Detect which cell encompasses the target text, then output its (x, y) center coordinate. 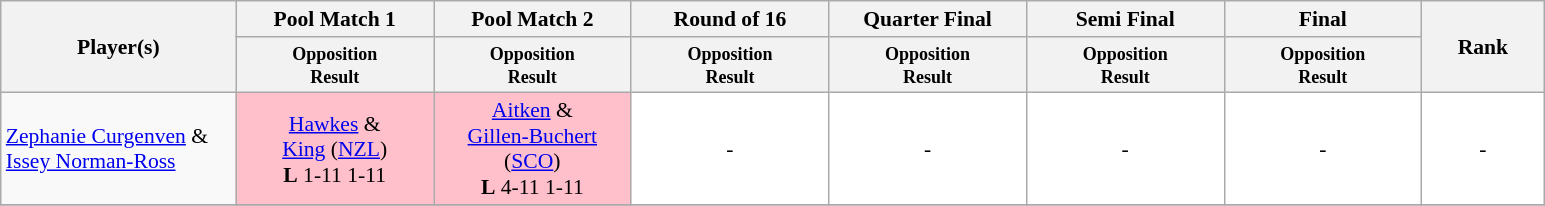
Rank (1484, 47)
Hawkes &King (NZL)L 1-11 1-11 (335, 149)
Pool Match 1 (335, 19)
Quarter Final (928, 19)
Semi Final (1125, 19)
Round of 16 (730, 19)
Pool Match 2 (533, 19)
Aitken &Gillen-Buchert (SCO)L 4-11 1-11 (533, 149)
Final (1323, 19)
Zephanie Curgenven &Issey Norman-Ross (118, 149)
Player(s) (118, 47)
